Output the (X, Y) coordinate of the center of the cell containing the given text.  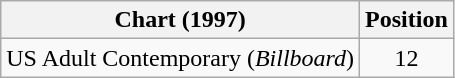
US Adult Contemporary (Billboard) (180, 58)
Position (407, 20)
Chart (1997) (180, 20)
12 (407, 58)
